Find where the given text appears and provide that cell's center as [X, Y] coordinate. 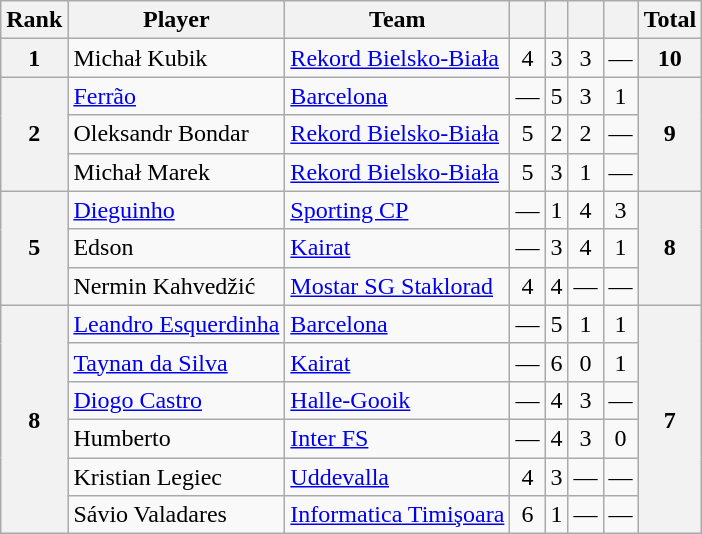
Total [670, 20]
Inter FS [398, 438]
Informatica Timişoara [398, 515]
Leandro Esquerdinha [176, 324]
Edson [176, 248]
Rank [34, 20]
Player [176, 20]
Ferrão [176, 96]
9 [670, 134]
Uddevalla [398, 477]
7 [670, 419]
Taynan da Silva [176, 362]
Kristian Legiec [176, 477]
Michał Kubik [176, 58]
10 [670, 58]
Dieguinho [176, 210]
Team [398, 20]
Michał Marek [176, 172]
Sporting CP [398, 210]
Nermin Kahvedžić [176, 286]
Oleksandr Bondar [176, 134]
Humberto [176, 438]
Sávio Valadares [176, 515]
Mostar SG Staklorad [398, 286]
Halle-Gooik [398, 400]
Diogo Castro [176, 400]
